Find where the given text appears and provide that cell's center as (x, y) coordinate. 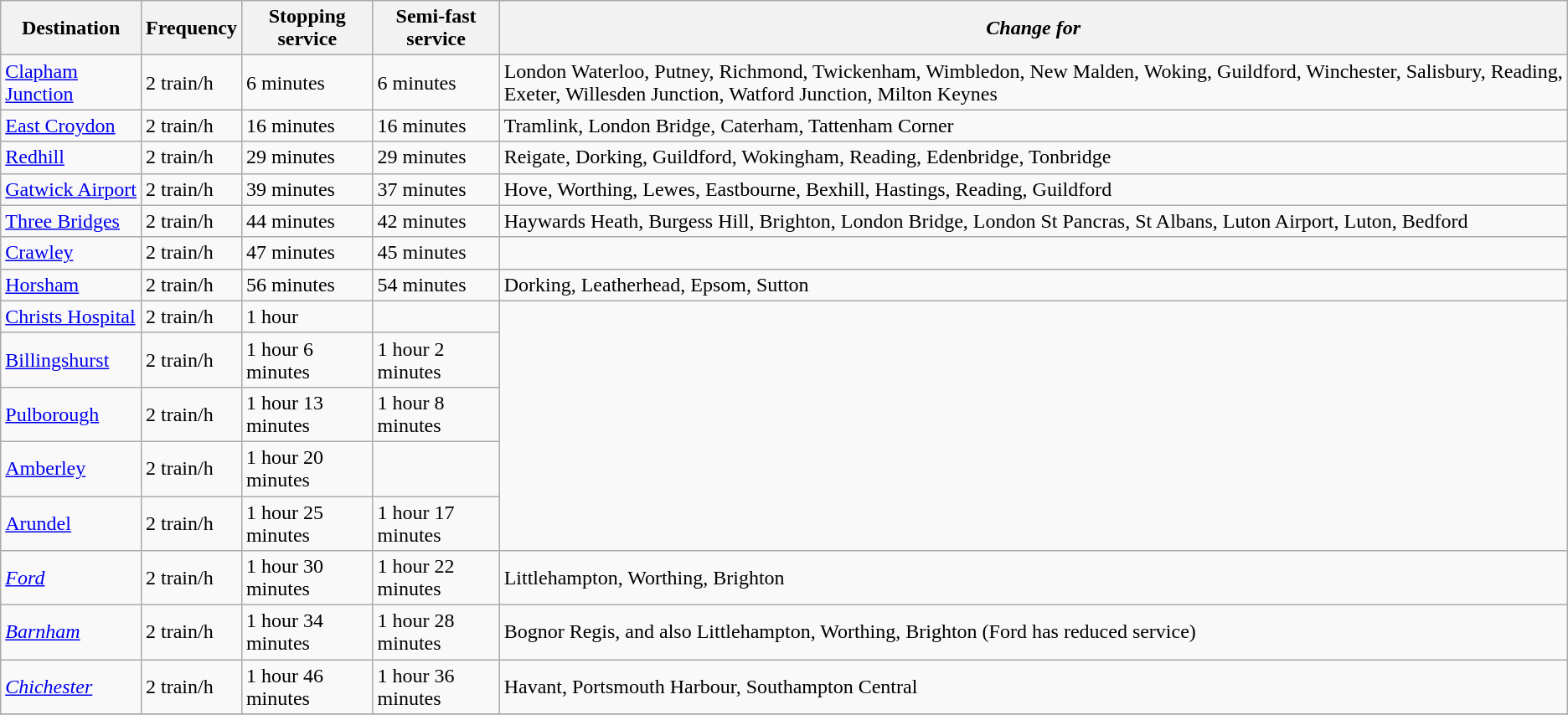
Christs Hospital (71, 316)
Redhill (71, 157)
1 hour 25 minutes (307, 522)
Horsham (71, 285)
Tramlink, London Bridge, Caterham, Tattenham Corner (1034, 126)
Arundel (71, 522)
Destination (71, 28)
Ford (71, 578)
Clapham Junction (71, 82)
Three Bridges (71, 221)
Gatwick Airport (71, 189)
1 hour 13 minutes (307, 414)
1 hour 2 minutes (436, 360)
Frequency (191, 28)
37 minutes (436, 189)
42 minutes (436, 221)
Hove, Worthing, Lewes, Eastbourne, Bexhill, Hastings, Reading, Guildford (1034, 189)
1 hour 28 minutes (436, 633)
Stopping service (307, 28)
Barnham (71, 633)
1 hour 34 minutes (307, 633)
Chichester (71, 687)
Bognor Regis, and also Littlehampton, Worthing, Brighton (Ford has reduced service) (1034, 633)
54 minutes (436, 285)
Pulborough (71, 414)
Amberley (71, 469)
1 hour (307, 316)
Littlehampton, Worthing, Brighton (1034, 578)
1 hour 6 minutes (307, 360)
1 hour 46 minutes (307, 687)
56 minutes (307, 285)
Semi-fast service (436, 28)
45 minutes (436, 253)
1 hour 30 minutes (307, 578)
47 minutes (307, 253)
Change for (1034, 28)
44 minutes (307, 221)
39 minutes (307, 189)
1 hour 36 minutes (436, 687)
Dorking, Leatherhead, Epsom, Sutton (1034, 285)
1 hour 17 minutes (436, 522)
Havant, Portsmouth Harbour, Southampton Central (1034, 687)
Haywards Heath, Burgess Hill, Brighton, London Bridge, London St Pancras, St Albans, Luton Airport, Luton, Bedford (1034, 221)
Crawley (71, 253)
Billingshurst (71, 360)
1 hour 22 minutes (436, 578)
1 hour 20 minutes (307, 469)
Reigate, Dorking, Guildford, Wokingham, Reading, Edenbridge, Tonbridge (1034, 157)
1 hour 8 minutes (436, 414)
East Croydon (71, 126)
